Extract the [x, y] coordinate from the center of the cell holding the provided text.  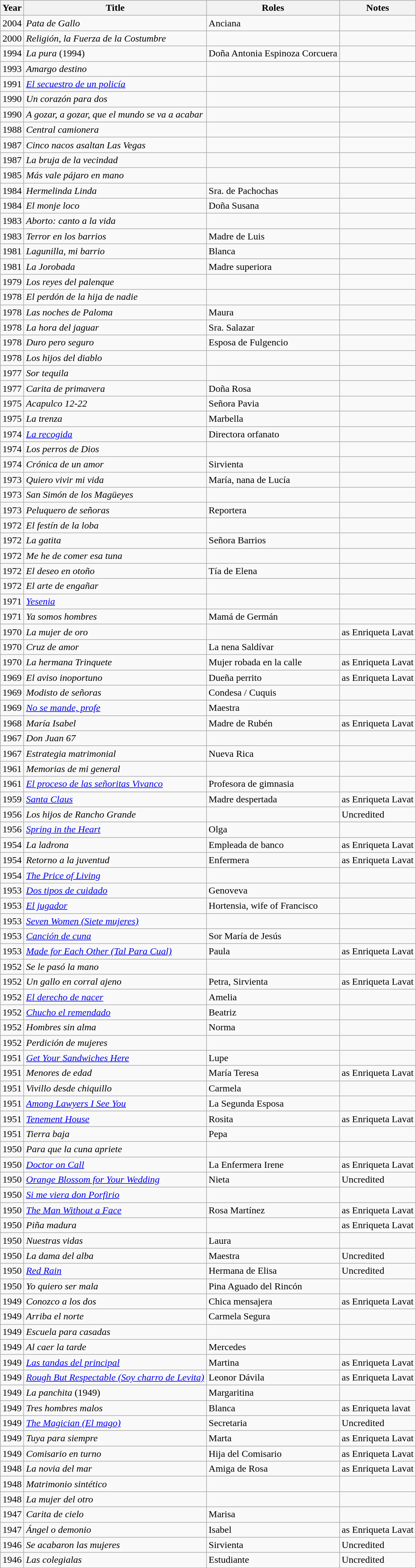
Mamá de Germán [273, 616]
Chucho el remendado [115, 1012]
El perdón de la hija de nadie [115, 297]
Marbella [273, 419]
Religión, la Fuerza de la Costumbre [115, 38]
El aviso inoportuno [115, 678]
María Teresa [273, 1073]
The Magician (El mago) [115, 1423]
Condesa / Cuquis [273, 693]
The Price of Living [115, 875]
La Enfermera Irene [273, 1165]
Pepa [273, 1134]
Petra, Sirvienta [273, 982]
Crónica de un amor [115, 465]
Don Juan 67 [115, 738]
Enfermera [273, 860]
El monje loco [115, 206]
Madre despertada [273, 799]
El derecho de nacer [115, 997]
El proceso de las señoritas Vivanco [115, 784]
El festín de la loba [115, 525]
Anciana [273, 23]
Rosita [273, 1119]
La trenza [115, 419]
La Jorobada [115, 267]
Yo quiero ser mala [115, 1286]
Se acabaron las mujeres [115, 1545]
Central camionera [115, 130]
Isabel [273, 1530]
Los hijos de Rancho Grande [115, 814]
Sor María de Jesús [273, 936]
Dos tipos de cuidado [115, 890]
La hermana Trinquete [115, 662]
Red Rain [115, 1271]
Yesenia [115, 601]
Cruz de amor [115, 647]
La mujer de oro [115, 632]
Hija del Comisario [273, 1454]
La bruja de la vecindad [115, 160]
1988 [12, 130]
Made for Each Other (Tal Para Cual) [115, 952]
Doña Rosa [273, 388]
Empleada de banco [273, 845]
Las noches de Paloma [115, 312]
Sra. de Pachochas [273, 191]
Tía de Elena [273, 571]
Los hijos del diablo [115, 358]
Tres hombres malos [115, 1408]
Acapulco 12-22 [115, 403]
Piña madura [115, 1225]
Directora orfanato [273, 434]
Seven Women (Siete mujeres) [115, 921]
Lagunilla, mi barrio [115, 251]
La novia del mar [115, 1469]
Tenement House [115, 1119]
Duro pero seguro [115, 343]
1979 [12, 282]
Peluquero de señoras [115, 510]
La Segunda Esposa [273, 1103]
Paula [273, 952]
Amelia [273, 997]
Madre de Luis [273, 236]
Carmela Segura [273, 1317]
Leonor Dávila [273, 1377]
La hora del jaguar [115, 327]
Los reyes del palenque [115, 282]
Laura [273, 1241]
Doña Antonia Espinoza Corcuera [273, 54]
Nuestras vidas [115, 1241]
Lupe [273, 1058]
El secuestro de un policía [115, 84]
Reportera [273, 510]
Madre superiora [273, 267]
El arte de engañar [115, 586]
Sor tequila [115, 373]
Cinco nacos asaltan Las Vegas [115, 145]
Rough But Respectable (Soy charro de Levita) [115, 1377]
Memorias de mi general [115, 769]
Spring in the Heart [115, 830]
The Man Without a Face [115, 1210]
La mujer del otro [115, 1499]
Madre de Rubén [273, 723]
Un corazón para dos [115, 99]
Hermana de Elisa [273, 1271]
Los perros de Dios [115, 449]
Un gallo en corral ajeno [115, 982]
La pura (1994) [115, 54]
1993 [12, 69]
Margaritina [273, 1392]
María, nana de Lucía [273, 480]
Las colegialas [115, 1560]
Mujer robada en la calle [273, 662]
1985 [12, 175]
La recogida [115, 434]
Arriba el norte [115, 1317]
Al caer la tarde [115, 1347]
Vivillo desde chiquillo [115, 1088]
1968 [12, 723]
2000 [12, 38]
Notes [378, 8]
Escuela para casadas [115, 1332]
Esposa de Fulgencio [273, 343]
Tierra baja [115, 1134]
Ya somos hombres [115, 616]
2004 [12, 23]
El jugador [115, 906]
Terror en los barrios [115, 236]
Roles [273, 8]
Quiero vivir mi vida [115, 480]
Orange Blossom for Your Wedding [115, 1180]
San Simón de los Magüeyes [115, 495]
Mercedes [273, 1347]
Rosa Martínez [273, 1210]
Norma [273, 1027]
Genoveva [273, 890]
Year [12, 8]
Marisa [273, 1514]
Martina [273, 1362]
1994 [12, 54]
Estrategia matrimonial [115, 754]
Sra. Salazar [273, 327]
Amiga de Rosa [273, 1469]
Santa Claus [115, 799]
Dueña perrito [273, 678]
Señora Barrios [273, 541]
Carita de primavera [115, 388]
María Isabel [115, 723]
Estudiante [273, 1560]
Carmela [273, 1088]
Pata de Gallo [115, 23]
Comisario en turno [115, 1454]
La gatita [115, 541]
Hombres sin alma [115, 1027]
Profesora de gimnasia [273, 784]
Title [115, 8]
Retorno a la juventud [115, 860]
Modisto de señoras [115, 693]
A gozar, a gozar, que el mundo se va a acabar [115, 114]
Se le pasó la mano [115, 967]
Doña Susana [273, 206]
Ángel o demonio [115, 1530]
1991 [12, 84]
Get Your Sandwiches Here [115, 1058]
La ladrona [115, 845]
Among Lawyers I See You [115, 1103]
Conozco a los dos [115, 1301]
Marta [273, 1438]
La dama del alba [115, 1256]
Tuya para siempre [115, 1438]
Nueva Rica [273, 754]
Pina Aguado del Rincón [273, 1286]
Carita de cielo [115, 1514]
Olga [273, 830]
1959 [12, 799]
La panchita (1949) [115, 1392]
Perdición de mujeres [115, 1043]
Matrimonio sintético [115, 1484]
Hermelinda Linda [115, 191]
Menores de edad [115, 1073]
El deseo en otoño [115, 571]
Amargo destino [115, 69]
Hortensia, wife of Francisco [273, 906]
as Enriqueta lavat [378, 1408]
Si me viera don Porfirio [115, 1195]
Canción de cuna [115, 936]
Las tandas del principal [115, 1362]
Secretaria [273, 1423]
La nena Saldívar [273, 647]
Aborto: canto a la vida [115, 221]
Chica mensajera [273, 1301]
Señora Pavia [273, 403]
Doctor on Call [115, 1165]
Beatriz [273, 1012]
Para que la cuna apriete [115, 1149]
Más vale pájaro en mano [115, 175]
Nieta [273, 1180]
Maura [273, 312]
Me he de comer esa tuna [115, 556]
No se mande, profe [115, 708]
